From the cell containing the given text, extract its center point as [x, y] coordinate. 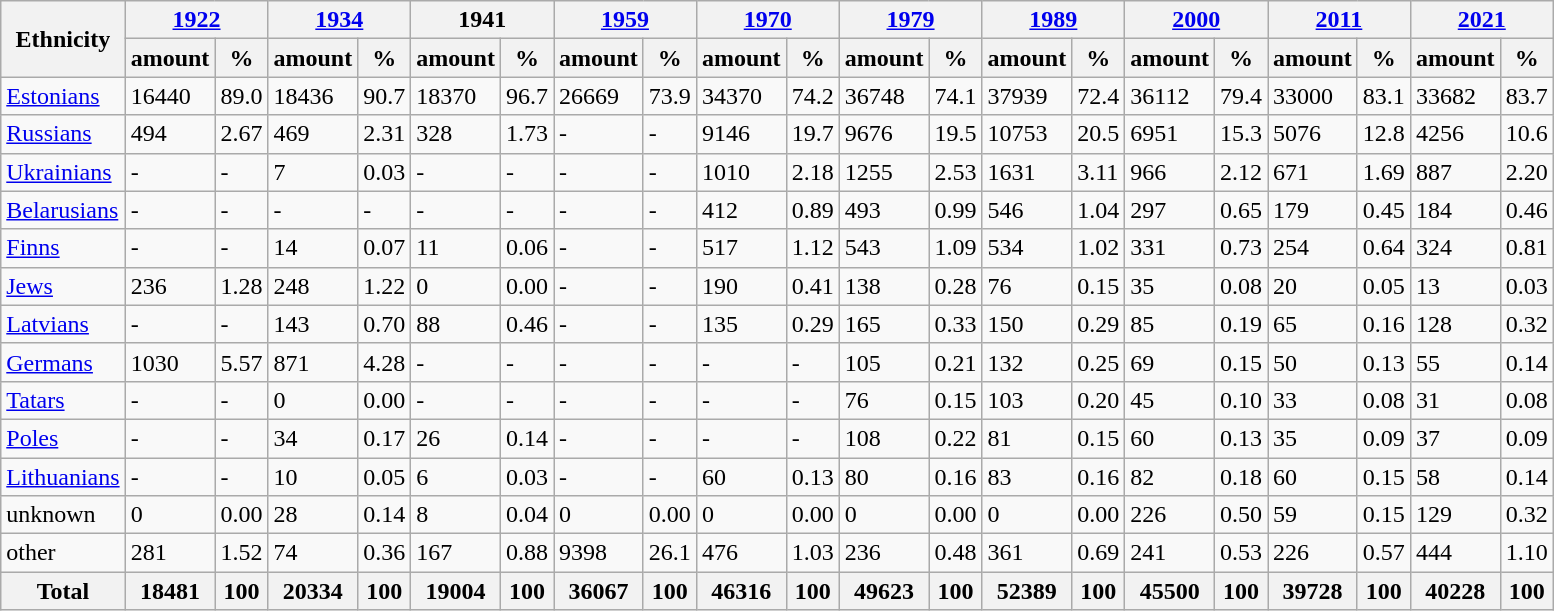
1.73 [526, 134]
103 [1027, 400]
6951 [1170, 134]
1979 [910, 20]
1.69 [1384, 172]
18436 [313, 96]
5076 [1313, 134]
2011 [1340, 20]
49623 [884, 591]
1922 [196, 20]
80 [884, 477]
Ukrainians [63, 172]
494 [170, 134]
36112 [1170, 96]
0.99 [956, 210]
1941 [482, 20]
11 [456, 248]
4.28 [384, 362]
966 [1170, 172]
0.06 [526, 248]
33000 [1313, 96]
50 [1313, 362]
3.11 [1098, 172]
85 [1170, 324]
81 [1027, 438]
444 [1455, 553]
36748 [884, 96]
7 [313, 172]
12.8 [1384, 134]
19.7 [812, 134]
1.04 [1098, 210]
9398 [599, 553]
45 [1170, 400]
Estonians [63, 96]
14 [313, 248]
9676 [884, 134]
105 [884, 362]
33682 [1455, 96]
2.67 [242, 134]
65 [1313, 324]
89.0 [242, 96]
0.04 [526, 515]
18481 [170, 591]
248 [313, 286]
128 [1455, 324]
26 [456, 438]
73.9 [670, 96]
2.53 [956, 172]
34 [313, 438]
241 [1170, 553]
Finns [63, 248]
138 [884, 286]
Belarusians [63, 210]
Tatars [63, 400]
0.45 [1384, 210]
1010 [741, 172]
79.4 [1242, 96]
135 [741, 324]
0.53 [1242, 553]
493 [884, 210]
8 [456, 515]
328 [456, 134]
74 [313, 553]
other [63, 553]
887 [1455, 172]
Poles [63, 438]
1989 [1054, 20]
469 [313, 134]
0.57 [1384, 553]
13 [1455, 286]
unknown [63, 515]
90.7 [384, 96]
2.12 [1242, 172]
0.48 [956, 553]
331 [1170, 248]
0.89 [812, 210]
20.5 [1098, 134]
184 [1455, 210]
0.28 [956, 286]
324 [1455, 248]
59 [1313, 515]
1.52 [242, 553]
18370 [456, 96]
1.03 [812, 553]
16440 [170, 96]
167 [456, 553]
1.02 [1098, 248]
Latvians [63, 324]
534 [1027, 248]
190 [741, 286]
0.73 [1242, 248]
37939 [1027, 96]
0.33 [956, 324]
83.1 [1384, 96]
0.22 [956, 438]
0.10 [1242, 400]
28 [313, 515]
74.1 [956, 96]
0.36 [384, 553]
19.5 [956, 134]
0.69 [1098, 553]
671 [1313, 172]
0.64 [1384, 248]
Ethnicity [63, 39]
165 [884, 324]
36067 [599, 591]
40228 [1455, 591]
10.6 [1526, 134]
55 [1455, 362]
0.07 [384, 248]
0.20 [1098, 400]
179 [1313, 210]
58 [1455, 477]
10753 [1027, 134]
0.70 [384, 324]
39728 [1313, 591]
1.28 [242, 286]
20334 [313, 591]
281 [170, 553]
9146 [741, 134]
546 [1027, 210]
74.2 [812, 96]
2.31 [384, 134]
96.7 [526, 96]
0.19 [1242, 324]
26.1 [670, 553]
1.22 [384, 286]
2.20 [1526, 172]
1934 [340, 20]
37 [1455, 438]
83.7 [1526, 96]
5.57 [242, 362]
72.4 [1098, 96]
0.21 [956, 362]
1.10 [1526, 553]
1030 [170, 362]
1.12 [812, 248]
2000 [1196, 20]
412 [741, 210]
132 [1027, 362]
0.18 [1242, 477]
34370 [741, 96]
871 [313, 362]
1970 [768, 20]
543 [884, 248]
Jews [63, 286]
254 [1313, 248]
26669 [599, 96]
0.88 [526, 553]
Total [63, 591]
361 [1027, 553]
517 [741, 248]
0.81 [1526, 248]
Russians [63, 134]
0.25 [1098, 362]
476 [741, 553]
2.18 [812, 172]
45500 [1170, 591]
129 [1455, 515]
6 [456, 477]
143 [313, 324]
33 [1313, 400]
Lithuanians [63, 477]
0.41 [812, 286]
88 [456, 324]
52389 [1027, 591]
1.09 [956, 248]
69 [1170, 362]
31 [1455, 400]
0.17 [384, 438]
20 [1313, 286]
46316 [741, 591]
150 [1027, 324]
4256 [1455, 134]
82 [1170, 477]
15.3 [1242, 134]
2021 [1482, 20]
Germans [63, 362]
10 [313, 477]
0.50 [1242, 515]
0.65 [1242, 210]
1255 [884, 172]
1959 [626, 20]
297 [1170, 210]
108 [884, 438]
19004 [456, 591]
83 [1027, 477]
1631 [1027, 172]
